Locate the cell with the specified text and output its (X, Y) center coordinate. 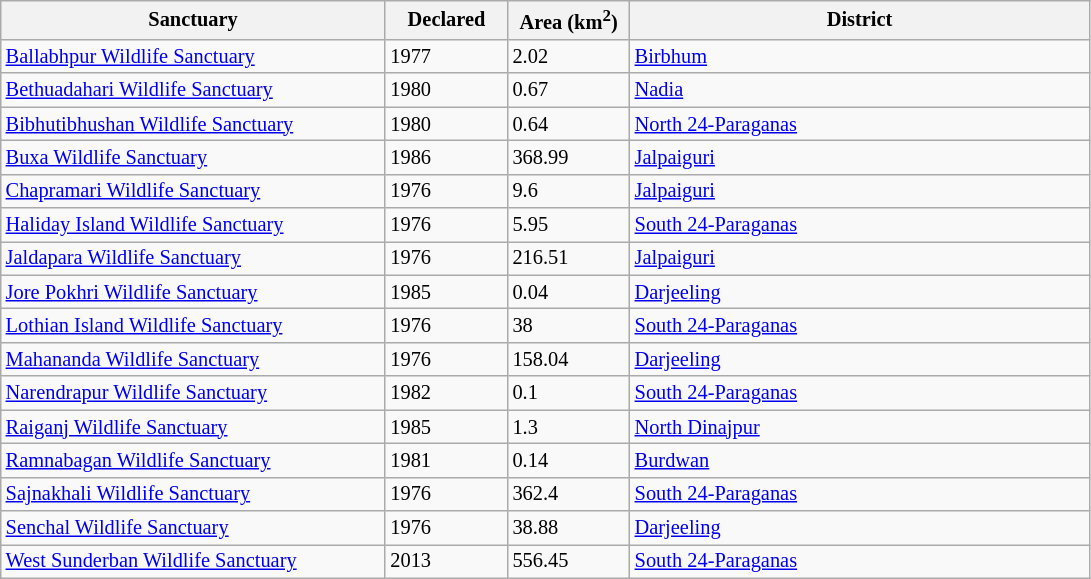
0.04 (569, 292)
Senchal Wildlife Sanctuary (194, 527)
362.4 (569, 494)
North Dinajpur (860, 427)
216.51 (569, 258)
District (860, 20)
Lothian Island Wildlife Sanctuary (194, 326)
Mahananda Wildlife Sanctuary (194, 359)
Bethuadahari Wildlife Sanctuary (194, 90)
Ramnabagan Wildlife Sanctuary (194, 460)
Nadia (860, 90)
0.14 (569, 460)
West Sunderban Wildlife Sanctuary (194, 561)
5.95 (569, 225)
38.88 (569, 527)
Chapramari Wildlife Sanctuary (194, 191)
158.04 (569, 359)
0.1 (569, 393)
Haliday Island Wildlife Sanctuary (194, 225)
Buxa Wildlife Sanctuary (194, 157)
1977 (446, 56)
Sanctuary (194, 20)
Jore Pokhri Wildlife Sanctuary (194, 292)
Burdwan (860, 460)
38 (569, 326)
1.3 (569, 427)
Declared (446, 20)
2.02 (569, 56)
Narendrapur Wildlife Sanctuary (194, 393)
9.6 (569, 191)
556.45 (569, 561)
1986 (446, 157)
0.67 (569, 90)
Bibhutibhushan Wildlife Sanctuary (194, 124)
North 24-Paraganas (860, 124)
0.64 (569, 124)
2013 (446, 561)
Sajnakhali Wildlife Sanctuary (194, 494)
Birbhum (860, 56)
1982 (446, 393)
368.99 (569, 157)
Area (km2) (569, 20)
Ballabhpur Wildlife Sanctuary (194, 56)
Jaldapara Wildlife Sanctuary (194, 258)
1981 (446, 460)
Raiganj Wildlife Sanctuary (194, 427)
